Locate the cell with the specified text and output its [x, y] center coordinate. 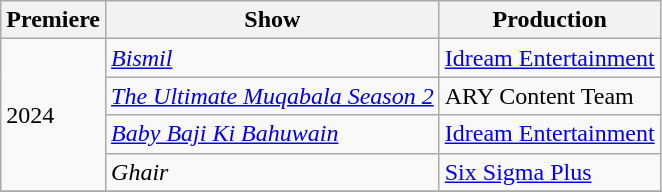
Production [550, 20]
Show [273, 20]
The Ultimate Muqabala Season 2 [273, 96]
Baby Baji Ki Bahuwain [273, 134]
2024 [54, 115]
Six Sigma Plus [550, 172]
Bismil [273, 58]
Premiere [54, 20]
Ghair [273, 172]
ARY Content Team [550, 96]
